Capture the cell that displays the provided text and extract its [X, Y] central coordinate. 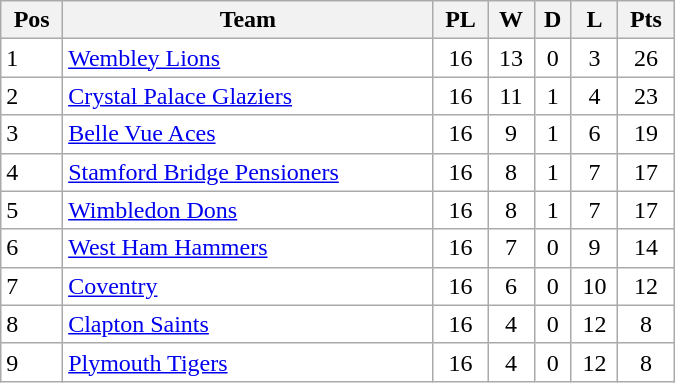
Clapton Saints [248, 324]
14 [646, 248]
Stamford Bridge Pensioners [248, 172]
11 [511, 96]
26 [646, 58]
Pts [646, 20]
Plymouth Tigers [248, 362]
5 [32, 210]
West Ham Hammers [248, 248]
PL [460, 20]
2 [32, 96]
Wembley Lions [248, 58]
Crystal Palace Glaziers [248, 96]
19 [646, 134]
Team [248, 20]
L [594, 20]
Pos [32, 20]
13 [511, 58]
Belle Vue Aces [248, 134]
D [552, 20]
Wimbledon Dons [248, 210]
23 [646, 96]
W [511, 20]
10 [594, 286]
Coventry [248, 286]
